Return the (x, y) coordinate for the center point of the cell that contains the specified text.  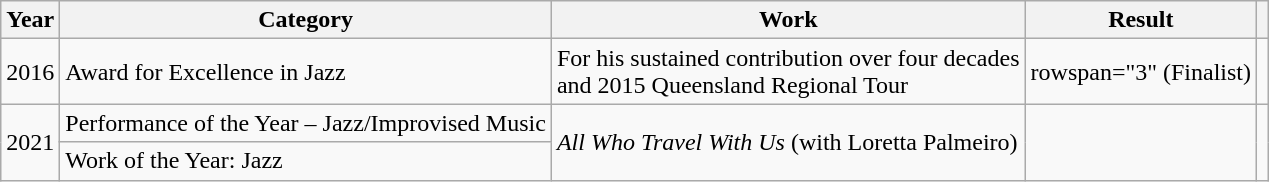
Year (30, 20)
All Who Travel With Us (with Loretta Palmeiro) (788, 142)
Performance of the Year – Jazz/Improvised Music (306, 123)
rowspan="3" (Finalist) (1141, 72)
2021 (30, 142)
Work of the Year: Jazz (306, 161)
2016 (30, 72)
Category (306, 20)
For his sustained contribution over four decades and 2015 Queensland Regional Tour (788, 72)
Award for Excellence in Jazz (306, 72)
Work (788, 20)
Result (1141, 20)
